Capture the cell that displays the provided text and extract its [x, y] central coordinate. 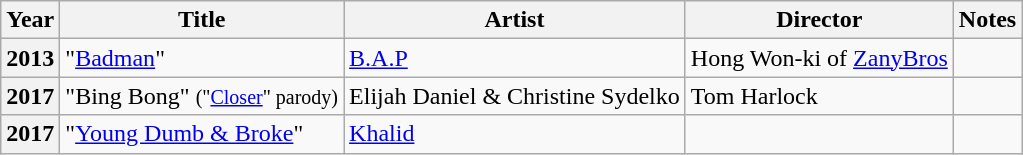
"Badman" [202, 58]
Khalid [515, 134]
"Bing Bong" ("Closer" parody) [202, 96]
Elijah Daniel & Christine Sydelko [515, 96]
Tom Harlock [819, 96]
"Young Dumb & Broke" [202, 134]
Notes [987, 20]
Year [30, 20]
Title [202, 20]
2013 [30, 58]
Artist [515, 20]
Director [819, 20]
Hong Won-ki of ZanyBros [819, 58]
B.A.P [515, 58]
